Output the (X, Y) coordinate of the center of the cell containing the given text.  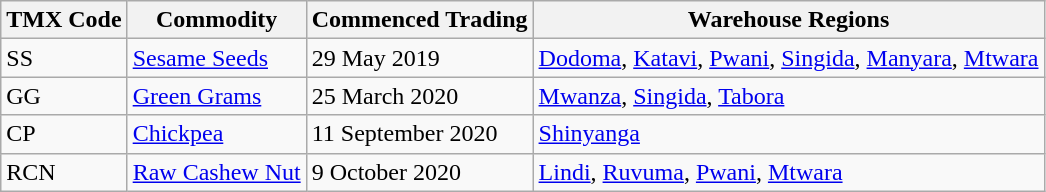
Mwanza, Singida, Tabora (788, 96)
Green Grams (216, 96)
25 March 2020 (420, 96)
Warehouse Regions (788, 20)
RCN (64, 172)
Chickpea (216, 134)
Commenced Trading (420, 20)
GG (64, 96)
Raw Cashew Nut (216, 172)
Sesame Seeds (216, 58)
11 September 2020 (420, 134)
Lindi, Ruvuma, Pwani, Mtwara (788, 172)
CP (64, 134)
Dodoma, Katavi, Pwani, Singida, Manyara, Mtwara (788, 58)
29 May 2019 (420, 58)
Shinyanga (788, 134)
SS (64, 58)
Commodity (216, 20)
TMX Code (64, 20)
9 October 2020 (420, 172)
